Capture the cell that displays the provided text and extract its (X, Y) central coordinate. 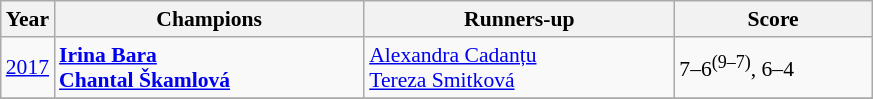
Runners-up (519, 19)
Champions (209, 19)
Alexandra Cadanțu Tereza Smitková (519, 68)
7–6(9–7), 6–4 (773, 68)
Score (773, 19)
2017 (28, 68)
Year (28, 19)
Irina Bara Chantal Škamlová (209, 68)
